From the cell containing the given text, extract its center point as (X, Y) coordinate. 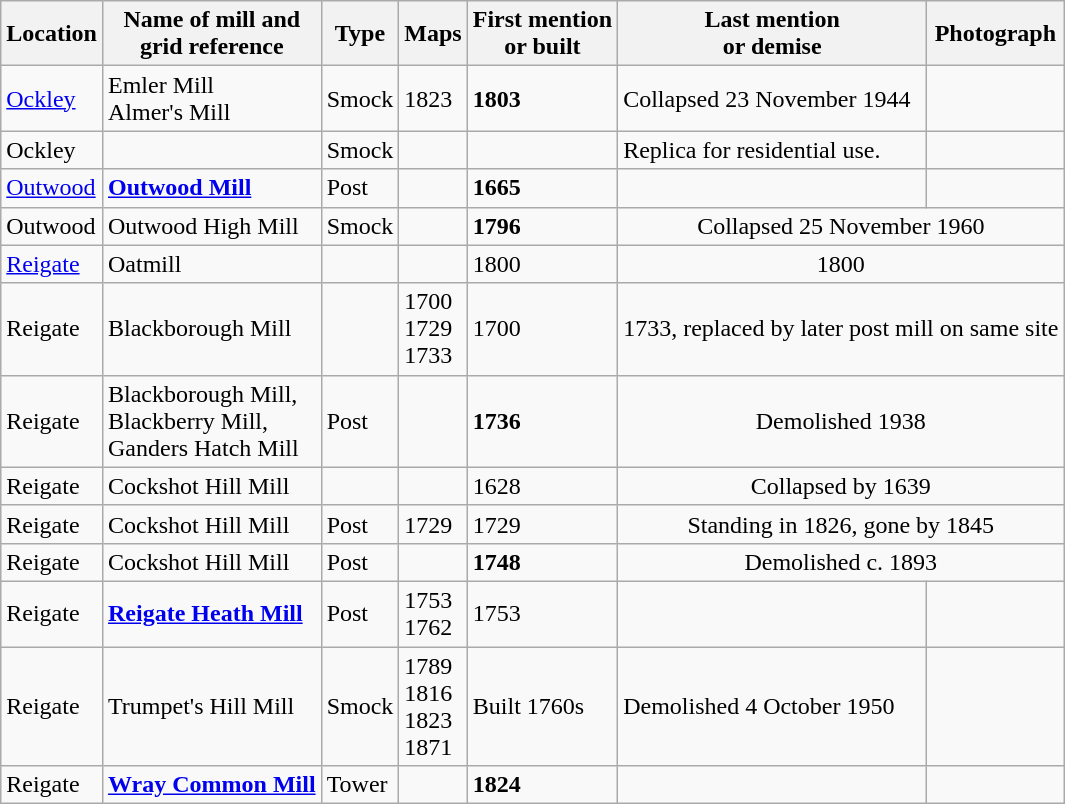
1796 (542, 226)
Name of mill andgrid reference (212, 34)
170017291733 (433, 329)
Demolished 1938 (841, 421)
17531762 (433, 614)
Tower (360, 785)
1823 (433, 98)
Trumpet's Hill Mill (212, 706)
1736 (542, 421)
Collapsed by 1639 (841, 486)
Built 1760s (542, 706)
1753 (542, 614)
Standing in 1826, gone by 1845 (841, 524)
1824 (542, 785)
Demolished 4 October 1950 (772, 706)
1628 (542, 486)
Blackborough Mill (212, 329)
Blackborough Mill,Blackberry Mill,Ganders Hatch Mill (212, 421)
Photograph (996, 34)
Replica for residential use. (772, 150)
Collapsed 25 November 1960 (841, 226)
Collapsed 23 November 1944 (772, 98)
Demolished c. 1893 (841, 562)
1748 (542, 562)
Location (52, 34)
Maps (433, 34)
Emler MillAlmer's Mill (212, 98)
Reigate Heath Mill (212, 614)
First mentionor built (542, 34)
1733, replaced by later post mill on same site (841, 329)
1665 (542, 188)
Oatmill (212, 264)
1803 (542, 98)
Last mention or demise (772, 34)
1789181618231871 (433, 706)
Wray Common Mill (212, 785)
Outwood Mill (212, 188)
Outwood High Mill (212, 226)
1700 (542, 329)
Type (360, 34)
